Return (x, y) of the center of cell containing provided text 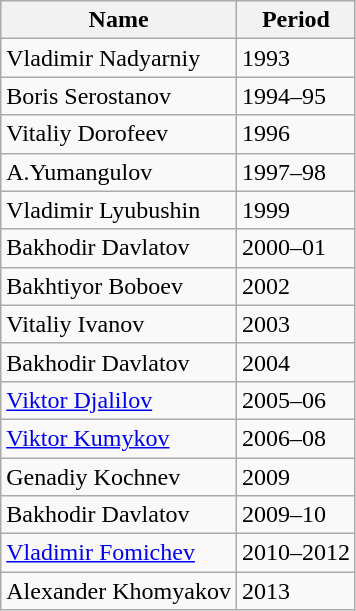
Genadiy Kochnev (119, 477)
Vitaliy Dorofeev (119, 134)
Vladimir Nadyarniy (119, 58)
Vladimir Fomichev (119, 553)
2000–01 (296, 248)
Vladimir Lyubushin (119, 210)
2003 (296, 324)
2009 (296, 477)
Alexander Khomyakov (119, 591)
2005–06 (296, 400)
1993 (296, 58)
1996 (296, 134)
2010–2012 (296, 553)
2013 (296, 591)
Period (296, 20)
Boris Serostanov (119, 96)
Viktor Kumykov (119, 438)
1997–98 (296, 172)
1999 (296, 210)
Viktor Djalilov (119, 400)
2006–08 (296, 438)
A.Yumangulov (119, 172)
Name (119, 20)
2009–10 (296, 515)
2004 (296, 362)
Vitaliy Ivanov (119, 324)
2002 (296, 286)
Bakhtiyor Boboev (119, 286)
1994–95 (296, 96)
